Return (x, y) of the center of cell containing provided text 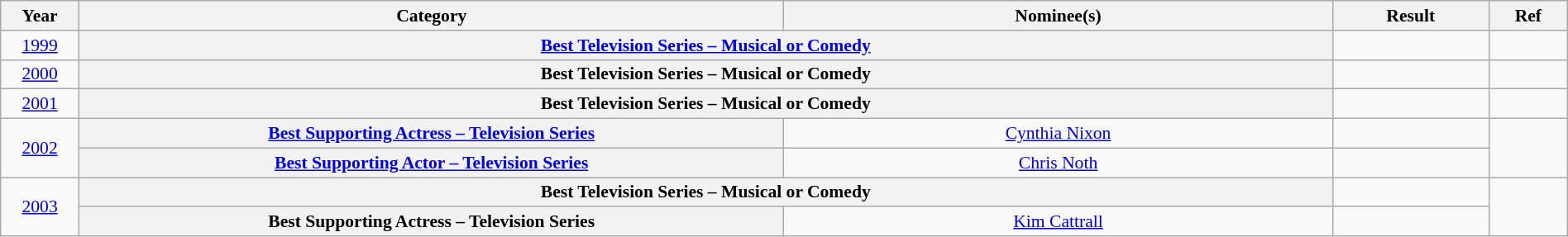
Nominee(s) (1059, 16)
2000 (40, 74)
2001 (40, 104)
Year (40, 16)
Ref (1528, 16)
Category (432, 16)
2002 (40, 149)
2003 (40, 206)
Result (1411, 16)
Chris Noth (1059, 163)
Kim Cattrall (1059, 222)
Cynthia Nixon (1059, 134)
1999 (40, 45)
Best Supporting Actor – Television Series (432, 163)
